Provide the [x, y] coordinate of the cell's center where the given text is located.  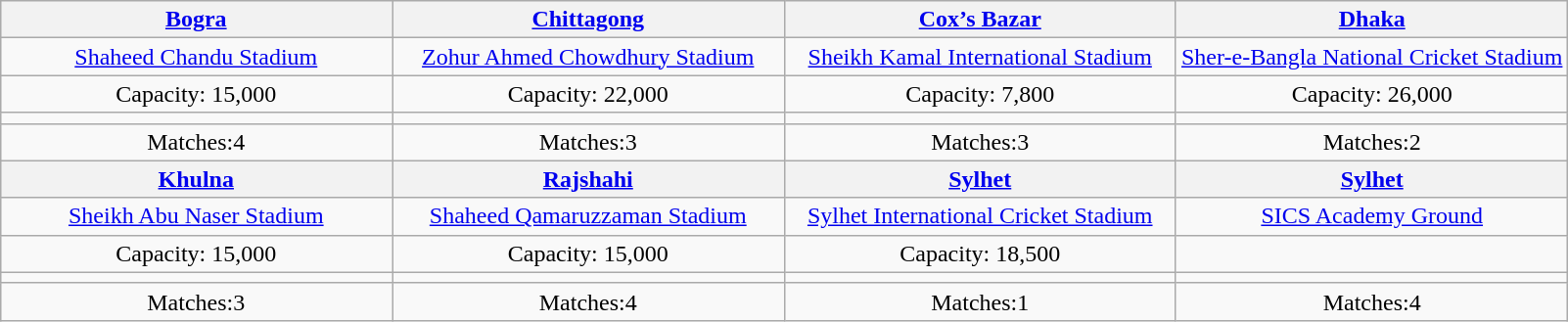
Zohur Ahmed Chowdhury Stadium [588, 57]
Matches:1 [980, 301]
Sheikh Kamal International Stadium [980, 57]
Sylhet International Cricket Stadium [980, 216]
Sheikh Abu Naser Stadium [196, 216]
Bogra [196, 20]
Cox’s Bazar [980, 20]
Shaheed Qamaruzzaman Stadium [588, 216]
Capacity: 7,800 [980, 94]
Shaheed Chandu Stadium [196, 57]
Capacity: 22,000 [588, 94]
Capacity: 26,000 [1371, 94]
SICS Academy Ground [1371, 216]
Chittagong [588, 20]
Rajshahi [588, 179]
Khulna [196, 179]
Sher-e-Bangla National Cricket Stadium [1371, 57]
Dhaka [1371, 20]
Matches:2 [1371, 142]
Capacity: 18,500 [980, 253]
